Locate the cell with the specified text and output its [x, y] center coordinate. 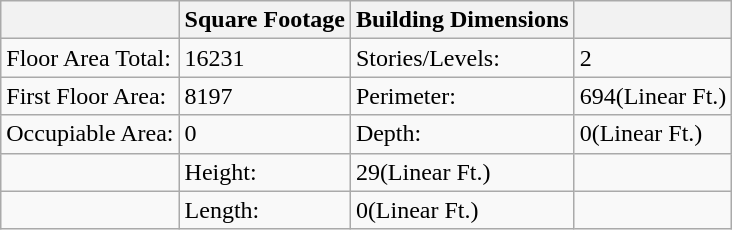
Building Dimensions [462, 20]
First Floor Area: [90, 96]
Stories/Levels: [462, 58]
Length: [264, 210]
2 [653, 58]
Depth: [462, 134]
16231 [264, 58]
Floor Area Total: [90, 58]
Height: [264, 172]
Perimeter: [462, 96]
694(Linear Ft.) [653, 96]
0 [264, 134]
29(Linear Ft.) [462, 172]
Occupiable Area: [90, 134]
Square Footage [264, 20]
8197 [264, 96]
